Return [x, y] of the center of cell containing provided text 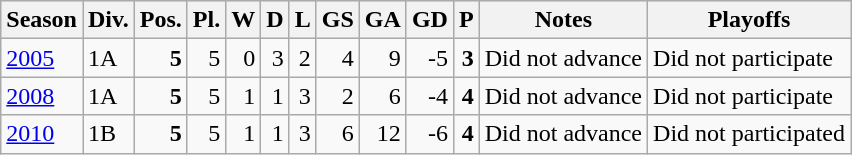
-6 [430, 134]
L [302, 20]
9 [382, 58]
P [466, 20]
Notes [563, 20]
2010 [42, 134]
Did not participated [750, 134]
GA [382, 20]
-5 [430, 58]
Playoffs [750, 20]
2008 [42, 96]
0 [244, 58]
Season [42, 20]
Pos. [160, 20]
D [275, 20]
Pl. [206, 20]
2005 [42, 58]
Div. [108, 20]
-4 [430, 96]
1B [108, 134]
12 [382, 134]
GS [338, 20]
GD [430, 20]
W [244, 20]
